Search for the cell housing the specified text and yield its [X, Y] center coordinate. 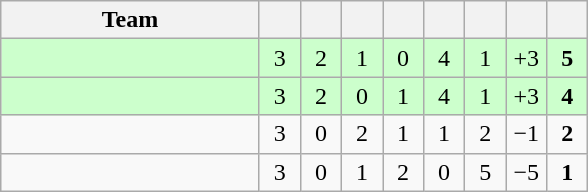
−1 [526, 134]
Team [130, 20]
−5 [526, 172]
